Search for the cell housing the specified text and yield its (x, y) center coordinate. 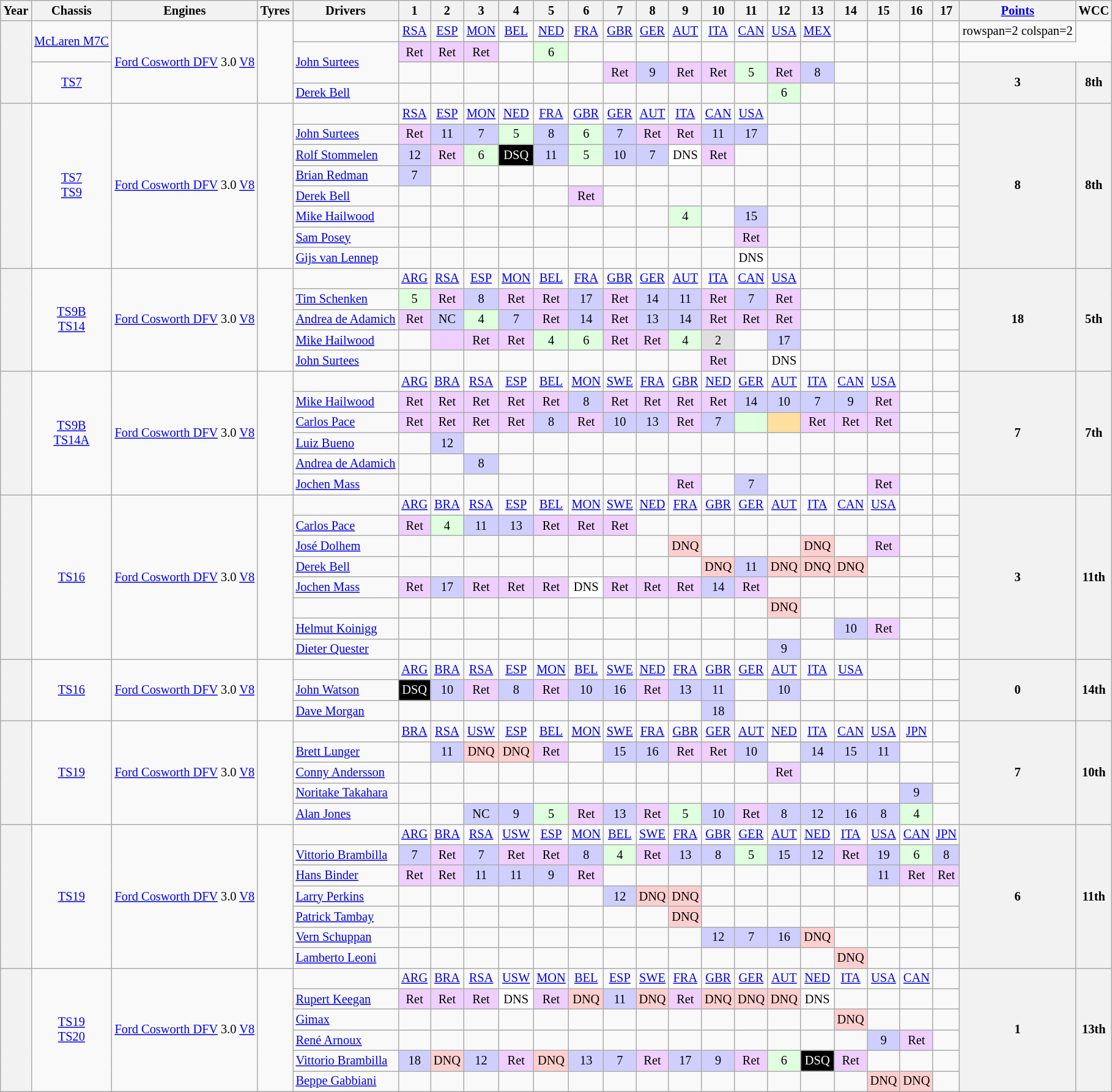
McLaren M7C (71, 42)
René Arnoux (346, 1040)
Rupert Keegan (346, 999)
Alan Jones (346, 814)
TS7TS9 (71, 186)
John Watson (346, 690)
Drivers (346, 10)
Luiz Bueno (346, 443)
Vern Schuppan (346, 937)
Gijs van Lennep (346, 258)
Lamberto Leoni (346, 958)
José Dolhem (346, 546)
5th (1094, 319)
Dieter Quester (346, 649)
Hans Binder (346, 875)
Brian Redman (346, 176)
Engines (185, 10)
Year (16, 10)
TS9BTS14 (71, 319)
19 (884, 855)
0 (1018, 690)
10th (1094, 772)
Rolf Stommelen (346, 155)
Noritake Takahara (346, 793)
Conny Andersson (346, 773)
TS7 (71, 82)
7th (1094, 433)
Gimax (346, 1020)
Dave Morgan (346, 711)
Beppe Gabbiani (346, 1081)
MEX (817, 31)
13th (1094, 1030)
Chassis (71, 10)
Larry Perkins (346, 896)
rowspan=2 colspan=2 (1018, 31)
TS9BTS14A (71, 433)
Brett Lunger (346, 752)
Points (1018, 10)
Sam Posey (346, 237)
WCC (1094, 10)
Helmut Koinigg (346, 628)
14th (1094, 690)
Tyres (275, 10)
Tim Schenken (346, 299)
Patrick Tambay (346, 916)
TS19TS20 (71, 1030)
